Extract the (X, Y) coordinate from the center of the cell holding the provided text.  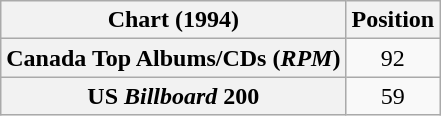
92 (393, 58)
Position (393, 20)
Chart (1994) (174, 20)
59 (393, 96)
Canada Top Albums/CDs (RPM) (174, 58)
US Billboard 200 (174, 96)
